Detect which cell encompasses the target text, then output its [X, Y] center coordinate. 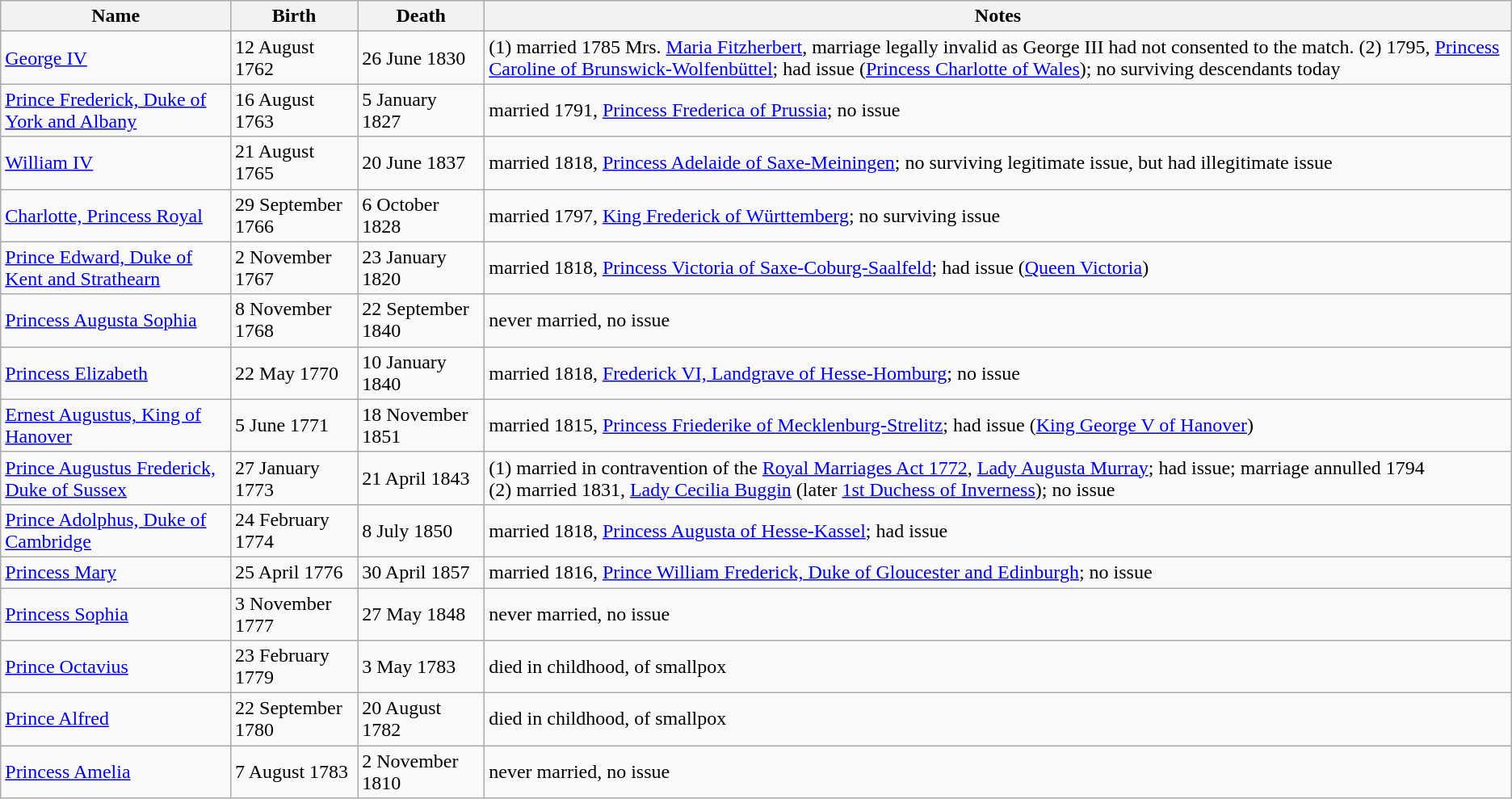
3 May 1783 [422, 667]
24 February 1774 [294, 530]
22 September 1840 [422, 320]
30 April 1857 [422, 572]
Princess Augusta Sophia [116, 320]
18 November 1851 [422, 425]
16 August 1763 [294, 110]
Charlotte, Princess Royal [116, 215]
6 October 1828 [422, 215]
2 November 1810 [422, 772]
8 July 1850 [422, 530]
27 January 1773 [294, 478]
23 January 1820 [422, 268]
25 April 1776 [294, 572]
23 February 1779 [294, 667]
7 August 1783 [294, 772]
Princess Mary [116, 572]
married 1818, Frederick VI, Landgrave of Hesse-Homburg; no issue [998, 373]
married 1818, Princess Augusta of Hesse-Kassel; had issue [998, 530]
Princess Amelia [116, 772]
Prince Octavius [116, 667]
2 November 1767 [294, 268]
5 June 1771 [294, 425]
married 1818, Princess Adelaide of Saxe-Meiningen; no surviving legitimate issue, but had illegitimate issue [998, 163]
8 November 1768 [294, 320]
22 May 1770 [294, 373]
Princess Elizabeth [116, 373]
married 1818, Princess Victoria of Saxe-Coburg-Saalfeld; had issue (Queen Victoria) [998, 268]
Notes [998, 16]
29 September 1766 [294, 215]
Prince Adolphus, Duke of Cambridge [116, 530]
5 January 1827 [422, 110]
20 June 1837 [422, 163]
26 June 1830 [422, 58]
Name [116, 16]
Prince Edward, Duke of Kent and Strathearn [116, 268]
20 August 1782 [422, 719]
Birth [294, 16]
William IV [116, 163]
27 May 1848 [422, 614]
Prince Augustus Frederick, Duke of Sussex [116, 478]
married 1815, Princess Friederike of Mecklenburg-Strelitz; had issue (King George V of Hanover) [998, 425]
married 1816, Prince William Frederick, Duke of Gloucester and Edinburgh; no issue [998, 572]
married 1797, King Frederick of Württemberg; no surviving issue [998, 215]
22 September 1780 [294, 719]
Prince Alfred [116, 719]
21 August 1765 [294, 163]
21 April 1843 [422, 478]
George IV [116, 58]
3 November 1777 [294, 614]
Prince Frederick, Duke of York and Albany [116, 110]
married 1791, Princess Frederica of Prussia; no issue [998, 110]
12 August 1762 [294, 58]
Princess Sophia [116, 614]
Death [422, 16]
Ernest Augustus, King of Hanover [116, 425]
10 January 1840 [422, 373]
